Pinpoint the cell where the given text exists, returning its (x, y) midpoint coordinate. 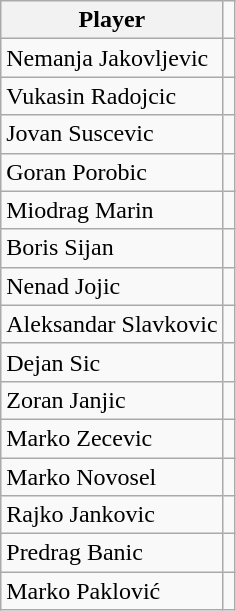
Player (112, 20)
Marko Zecevic (112, 438)
Boris Sijan (112, 248)
Rajko Jankovic (112, 515)
Aleksandar Slavkovic (112, 324)
Zoran Janjic (112, 400)
Dejan Sic (112, 362)
Miodrag Marin (112, 210)
Marko Novosel (112, 477)
Nenad Jojic (112, 286)
Jovan Suscevic (112, 134)
Predrag Banic (112, 553)
Marko Paklović (112, 591)
Vukasin Radojcic (112, 96)
Nemanja Jakovljevic (112, 58)
Goran Porobic (112, 172)
